Detect which cell encompasses the target text, then output its [x, y] center coordinate. 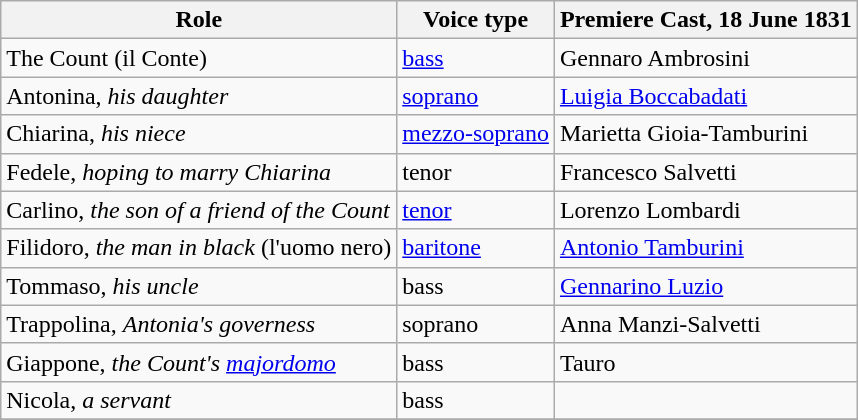
Francesco Salvetti [706, 172]
Tommaso, his uncle [199, 286]
Anna Manzi-Salvetti [706, 324]
Role [199, 20]
baritone [476, 248]
mezzo-soprano [476, 134]
Chiarina, his niece [199, 134]
Nicola, a servant [199, 400]
Marietta Gioia-Tamburini [706, 134]
Voice type [476, 20]
Gennaro Ambrosini [706, 58]
Gennarino Luzio [706, 286]
Carlino, the son of a friend of the Count [199, 210]
Antonina, his daughter [199, 96]
Giappone, the Count's majordomo [199, 362]
Lorenzo Lombardi [706, 210]
Antonio Tamburini [706, 248]
Premiere Cast, 18 June 1831 [706, 20]
Trappolina, Antonia's governess [199, 324]
Filidoro, the man in black (l'uomo nero) [199, 248]
Tauro [706, 362]
Luigia Boccabadati [706, 96]
The Count (il Conte) [199, 58]
Fedele, hoping to marry Chiarina [199, 172]
